Extract the [x, y] coordinate from the center of the cell holding the provided text.  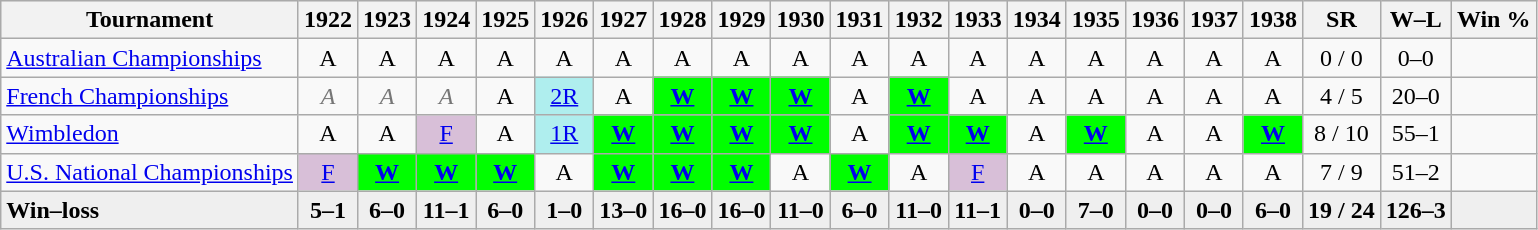
1R [564, 134]
1924 [446, 20]
1930 [800, 20]
1927 [624, 20]
Australian Championships [150, 58]
1934 [1036, 20]
1–0 [564, 210]
8 / 10 [1342, 134]
Tournament [150, 20]
SR [1342, 20]
20–0 [1416, 96]
51–2 [1416, 172]
1922 [328, 20]
W–L [1416, 20]
1938 [1272, 20]
1937 [1214, 20]
1931 [860, 20]
5–1 [328, 210]
0 / 0 [1342, 58]
13–0 [624, 210]
7–0 [1096, 210]
7 / 9 [1342, 172]
Wimbledon [150, 134]
1936 [1154, 20]
U.S. National Championships [150, 172]
French Championships [150, 96]
4 / 5 [1342, 96]
Win–loss [150, 210]
19 / 24 [1342, 210]
2R [564, 96]
55–1 [1416, 134]
1935 [1096, 20]
Win % [1494, 20]
1929 [742, 20]
1926 [564, 20]
1932 [918, 20]
1925 [506, 20]
1923 [388, 20]
1928 [682, 20]
126–3 [1416, 210]
1933 [978, 20]
